Search for the cell housing the specified text and yield its [X, Y] center coordinate. 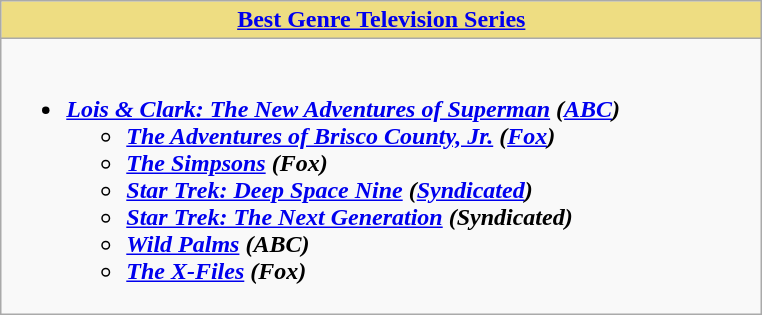
Best Genre Television Series [382, 20]
